Provide the (X, Y) coordinate of the cell's center where the given text is located.  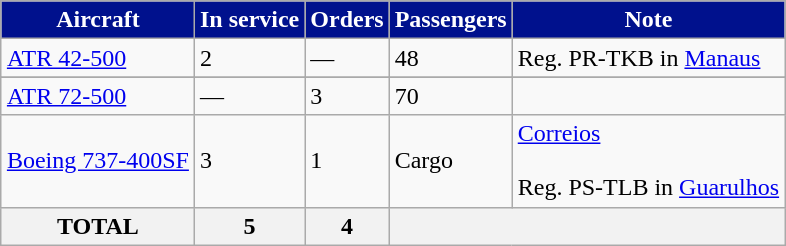
4 (347, 226)
ATR 42-500 (98, 58)
70 (450, 96)
Cargo (450, 161)
2 (249, 58)
Passengers (450, 20)
ATR 72-500 (98, 96)
Reg. PR-TKB in Manaus (648, 58)
Boeing 737-400SF (98, 161)
TOTAL (98, 226)
1 (347, 161)
48 (450, 58)
In service (249, 20)
Orders (347, 20)
Aircraft (98, 20)
5 (249, 226)
CorreiosReg. PS-TLB in Guarulhos (648, 161)
Note (648, 20)
